Extract the (X, Y) coordinate from the center of the cell holding the provided text.  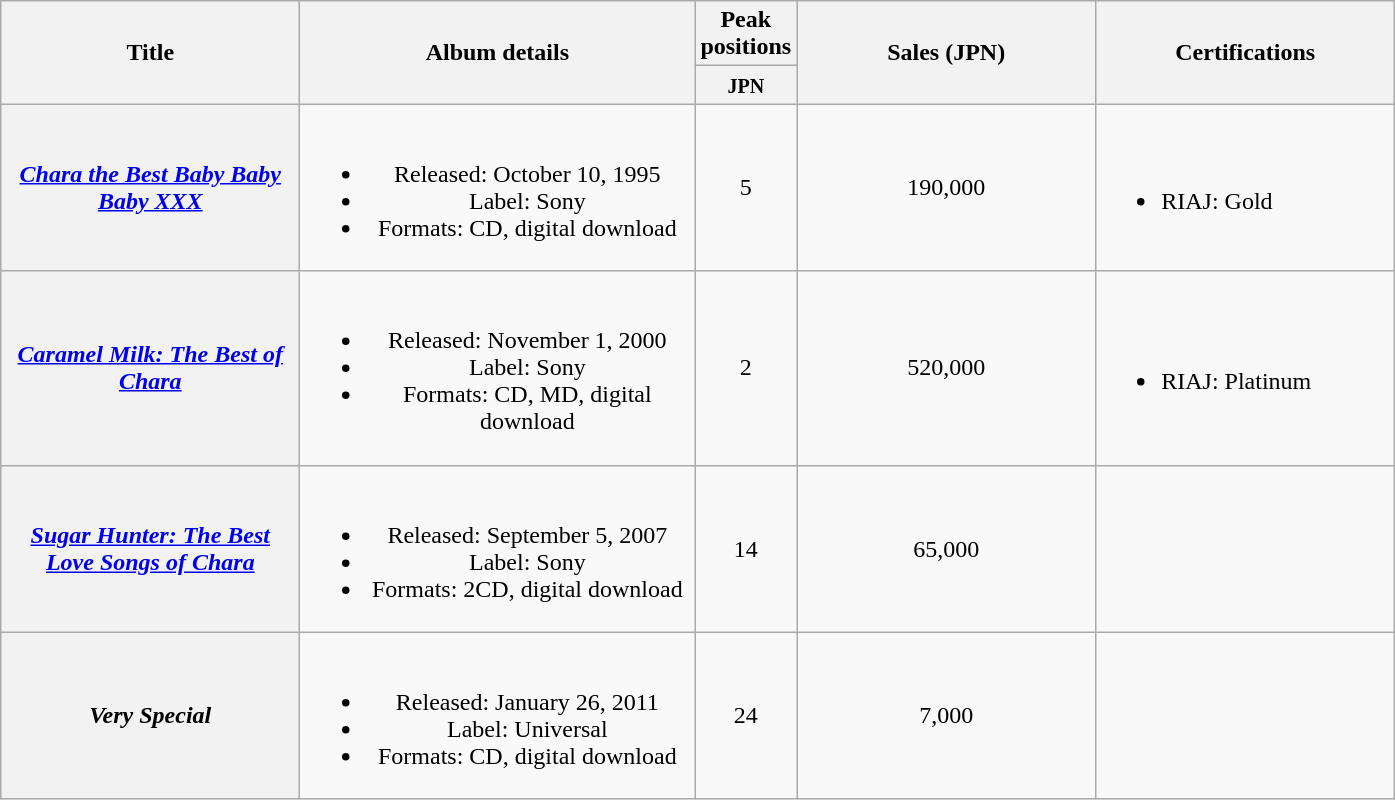
Album details (498, 52)
Sales (JPN) (946, 52)
Released: January 26, 2011 Label: UniversalFormats: CD, digital download (498, 716)
Released: November 1, 2000 Label: SonyFormats: CD, MD, digital download (498, 368)
Released: September 5, 2007 Label: SonyFormats: 2CD, digital download (498, 548)
520,000 (946, 368)
Peak positions (746, 34)
Title (150, 52)
Released: October 10, 1995 Label: SonyFormats: CD, digital download (498, 188)
JPN (746, 85)
Very Special (150, 716)
24 (746, 716)
190,000 (946, 188)
14 (746, 548)
7,000 (946, 716)
RIAJ: Gold (1246, 188)
Certifications (1246, 52)
RIAJ: Platinum (1246, 368)
5 (746, 188)
Chara the Best Baby Baby Baby XXX (150, 188)
2 (746, 368)
Caramel Milk: The Best of Chara (150, 368)
Sugar Hunter: The Best Love Songs of Chara (150, 548)
65,000 (946, 548)
